Output the [x, y] coordinate of the center of the cell containing the given text.  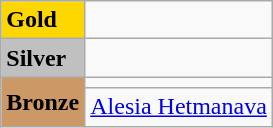
Silver [43, 58]
Alesia Hetmanava [179, 107]
Bronze [43, 102]
Gold [43, 20]
